Capture the cell that displays the provided text and extract its [x, y] central coordinate. 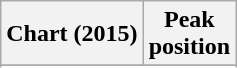
Peakposition [189, 34]
Chart (2015) [72, 34]
